Identify which cell holds the provided text, then report its [X, Y] central coordinate. 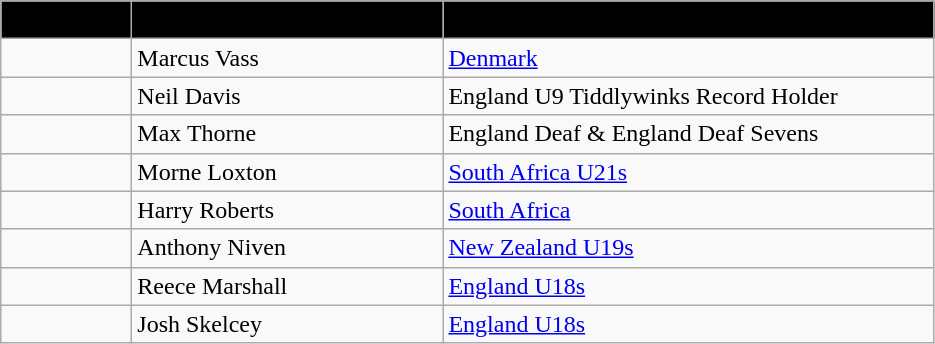
Reece Marshall [288, 286]
England Deaf & England Deaf Sevens [688, 134]
New Zealand U19s [688, 248]
Denmark [688, 58]
South Africa U21s [688, 172]
Morne Loxton [288, 172]
Player [288, 20]
Josh Skelcey [288, 324]
Marcus Vass [288, 58]
England U9 Tiddlywinks Record Holder [688, 96]
South Africa [688, 210]
Max Thorne [288, 134]
Harry Roberts [288, 210]
Honours [688, 20]
Neil Davis [288, 96]
Anthony Niven [288, 248]
Nationality [66, 20]
